Extract the [x, y] coordinate from the center of the cell holding the provided text.  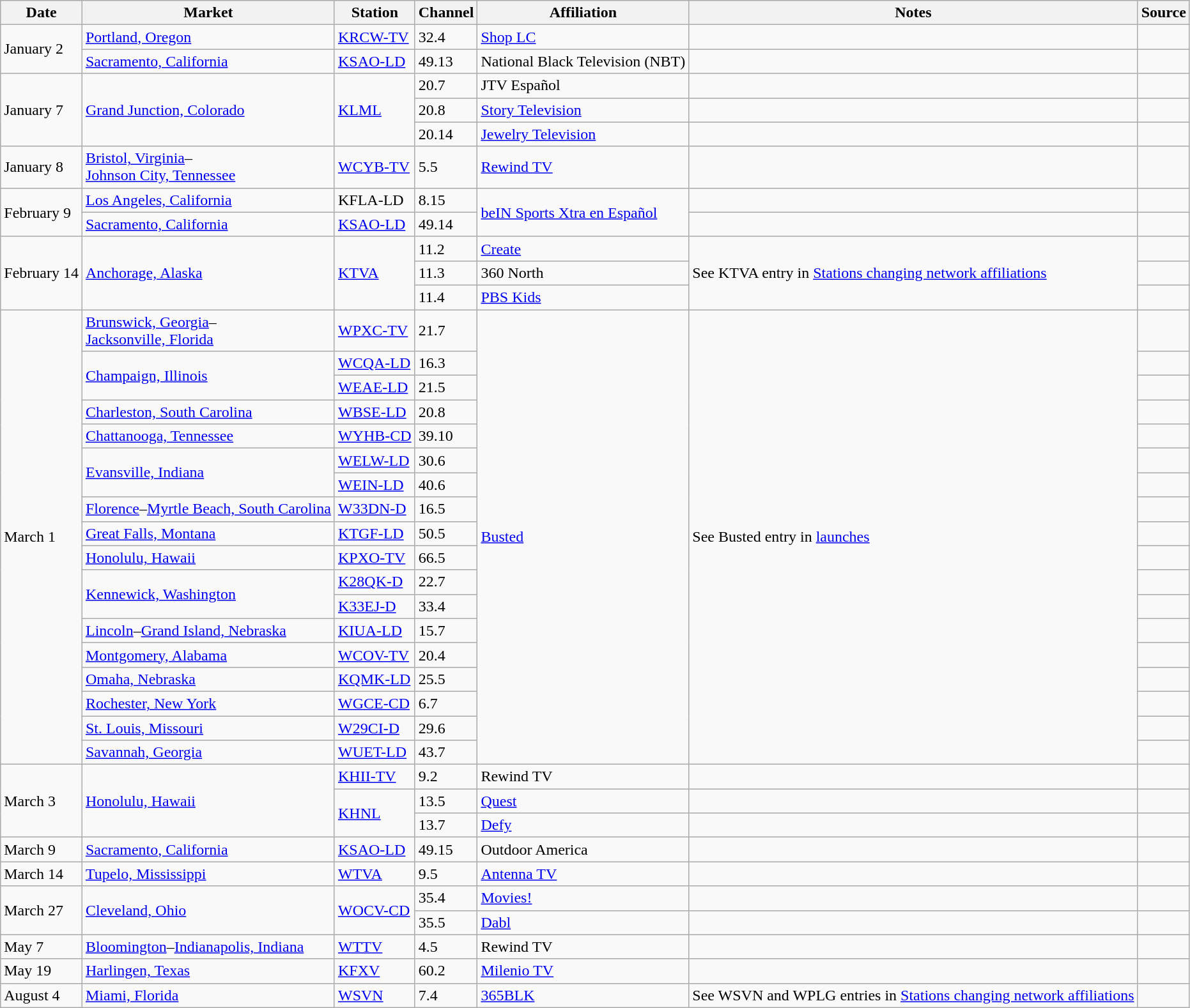
11.3 [446, 273]
11.2 [446, 248]
29.6 [446, 728]
Brunswick, Georgia–Jacksonville, Florida [208, 330]
Affiliation [583, 13]
Market [208, 13]
KLML [375, 110]
KHNL [375, 813]
Bloomington–Indianapolis, Indiana [208, 947]
5.5 [446, 167]
KTVA [375, 273]
K33EJ-D [375, 606]
WELW-LD [375, 461]
40.6 [446, 485]
WTTV [375, 947]
JTV Español [583, 86]
6.7 [446, 703]
Story Television [583, 110]
Great Falls, Montana [208, 533]
KFXV [375, 971]
March 1 [42, 537]
Portland, Oregon [208, 37]
January 2 [42, 49]
WBSE-LD [375, 412]
Cleveland, Ohio [208, 910]
Shop LC [583, 37]
Date [42, 13]
Miami, Florida [208, 995]
May 19 [42, 971]
4.5 [446, 947]
Evansville, Indiana [208, 473]
50.5 [446, 533]
20.14 [446, 134]
360 North [583, 273]
11.4 [446, 297]
Jewelry Television [583, 134]
Savannah, Georgia [208, 752]
January 8 [42, 167]
Defy [583, 825]
49.13 [446, 61]
15.7 [446, 630]
WEAE-LD [375, 388]
30.6 [446, 461]
Harlingen, Texas [208, 971]
Los Angeles, California [208, 200]
St. Louis, Missouri [208, 728]
22.7 [446, 582]
Antenna TV [583, 874]
WYHB-CD [375, 436]
KPXO-TV [375, 558]
9.2 [446, 777]
KIUA-LD [375, 630]
August 4 [42, 995]
60.2 [446, 971]
Anchorage, Alaska [208, 273]
National Black Television (NBT) [583, 61]
32.4 [446, 37]
WCQA-LD [375, 363]
Channel [446, 13]
WCOV-TV [375, 655]
Tupelo, Mississippi [208, 874]
Lincoln–Grand Island, Nebraska [208, 630]
16.3 [446, 363]
W33DN-D [375, 509]
13.7 [446, 825]
Florence–Myrtle Beach, South Carolina [208, 509]
May 7 [42, 947]
35.4 [446, 898]
33.4 [446, 606]
WTVA [375, 874]
WOCV-CD [375, 910]
WUET-LD [375, 752]
35.5 [446, 922]
21.7 [446, 330]
43.7 [446, 752]
16.5 [446, 509]
WSVN [375, 995]
WGCE-CD [375, 703]
Create [583, 248]
See WSVN and WPLG entries in Stations changing network affiliations [913, 995]
January 7 [42, 110]
March 3 [42, 801]
Quest [583, 801]
KHII-TV [375, 777]
8.15 [446, 200]
Omaha, Nebraska [208, 679]
WPXC-TV [375, 330]
66.5 [446, 558]
13.5 [446, 801]
Rochester, New York [208, 703]
25.5 [446, 679]
WEIN-LD [375, 485]
Montgomery, Alabama [208, 655]
20.7 [446, 86]
9.5 [446, 874]
49.14 [446, 224]
beIN Sports Xtra en Español [583, 212]
KFLA-LD [375, 200]
7.4 [446, 995]
21.5 [446, 388]
Chattanooga, Tennessee [208, 436]
K28QK-D [375, 582]
Station [375, 13]
March 14 [42, 874]
February 14 [42, 273]
Champaign, Illinois [208, 376]
49.15 [446, 850]
365BLK [583, 995]
Source [1163, 13]
Charleston, South Carolina [208, 412]
See KTVA entry in Stations changing network affiliations [913, 273]
Milenio TV [583, 971]
KRCW-TV [375, 37]
39.10 [446, 436]
March 9 [42, 850]
Grand Junction, Colorado [208, 110]
Outdoor America [583, 850]
WCYB-TV [375, 167]
PBS Kids [583, 297]
Movies! [583, 898]
February 9 [42, 212]
See Busted entry in launches [913, 537]
Kennewick, Washington [208, 594]
W29CI-D [375, 728]
Bristol, Virginia–Johnson City, Tennessee [208, 167]
20.4 [446, 655]
Dabl [583, 922]
March 27 [42, 910]
Busted [583, 537]
Notes [913, 13]
KQMK-LD [375, 679]
KTGF-LD [375, 533]
